Search for the cell housing the specified text and yield its (X, Y) center coordinate. 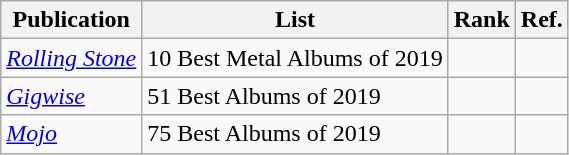
List (295, 20)
Gigwise (72, 96)
Rank (482, 20)
Publication (72, 20)
51 Best Albums of 2019 (295, 96)
10 Best Metal Albums of 2019 (295, 58)
75 Best Albums of 2019 (295, 134)
Mojo (72, 134)
Ref. (542, 20)
Rolling Stone (72, 58)
